Detect which cell encompasses the target text, then output its [x, y] center coordinate. 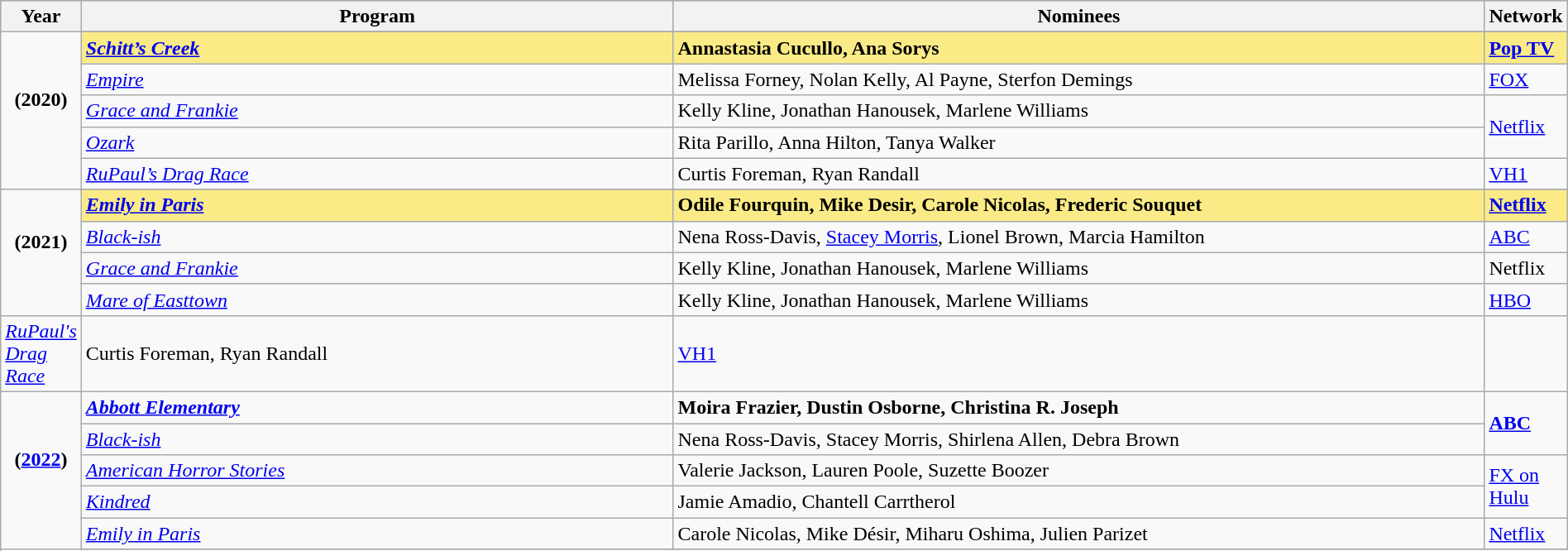
FOX [1526, 79]
Nena Ross-Davis, Stacey Morris, Lionel Brown, Marcia Hamilton [1078, 237]
Odile Fourquin, Mike Desir, Carole Nicolas, Frederic Souquet [1078, 205]
Pop TV [1526, 48]
RuPaul’s Drag Race [377, 174]
Annastasia Cucullo, Ana Sorys [1078, 48]
HBO [1526, 299]
Valerie Jackson, Lauren Poole, Suzette Boozer [1078, 471]
Nena Ross-Davis, Stacey Morris, Shirlena Allen, Debra Brown [1078, 439]
RuPaul's Drag Race [41, 353]
Empire [377, 79]
Moira Frazier, Dustin Osborne, Christina R. Joseph [1078, 407]
(2020) [41, 111]
American Horror Stories [377, 471]
Kindred [377, 502]
Network [1526, 17]
Carole Nicolas, Mike Désir, Miharu Oshima, Julien Parizet [1078, 534]
Melissa Forney, Nolan Kelly, Al Payne, Sterfon Demings [1078, 79]
Mare of Easttown [377, 299]
Program [377, 17]
Schitt’s Creek [377, 48]
(2021) [41, 252]
Year [41, 17]
Ozark [377, 142]
Abbott Elementary [377, 407]
Rita Parillo, Anna Hilton, Tanya Walker [1078, 142]
(2022) [41, 470]
Jamie Amadio, Chantell Carrtherol [1078, 502]
FX on Hulu [1526, 486]
Nominees [1078, 17]
